Pinpoint the cell where the given text exists, returning its (X, Y) midpoint coordinate. 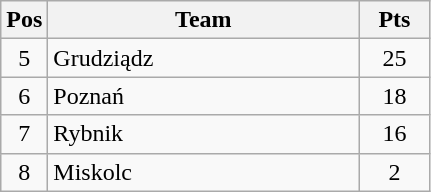
16 (394, 134)
Team (204, 20)
25 (394, 58)
Grudziądz (204, 58)
Poznań (204, 96)
8 (24, 172)
Rybnik (204, 134)
18 (394, 96)
Miskolc (204, 172)
2 (394, 172)
6 (24, 96)
Pts (394, 20)
7 (24, 134)
5 (24, 58)
Pos (24, 20)
